Capture the cell that displays the provided text and extract its [X, Y] central coordinate. 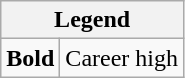
Bold [30, 58]
Legend [92, 20]
Career high [122, 58]
